Extract the (x, y) coordinate from the center of the cell holding the provided text.  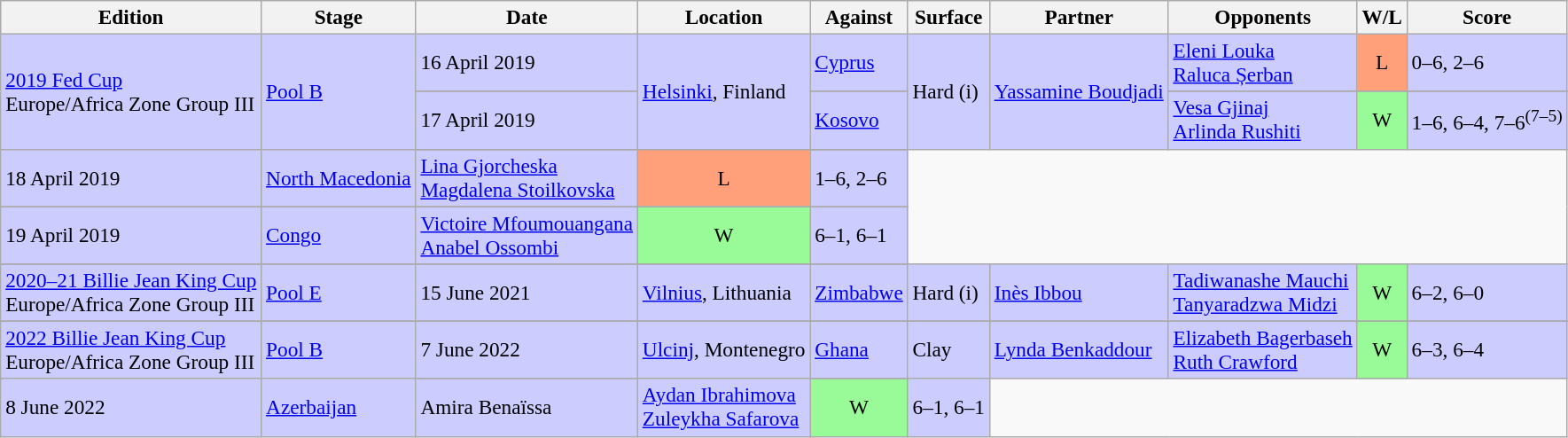
2020–21 Billie Jean King Cup Europe/Africa Zone Group III (131, 293)
Congo (339, 234)
Victoire Mfoumouangana Anabel Ossombi (527, 234)
Lynda Benkaddour (1079, 349)
6–3, 6–4 (1487, 349)
Score (1487, 17)
Eleni Louka Raluca Șerban (1262, 62)
Cyprus (859, 62)
Edition (131, 17)
Yassamine Boudjadi (1079, 91)
Ghana (859, 349)
Helsinki, Finland (723, 91)
North Macedonia (339, 177)
Date (527, 17)
Opponents (1262, 17)
19 April 2019 (131, 234)
Pool E (339, 293)
18 April 2019 (131, 177)
Vesa Gjinaj Arlinda Rushiti (1262, 121)
Inès Ibbou (1079, 293)
1–6, 6–4, 7–6(7–5) (1487, 121)
Azerbaijan (339, 408)
16 April 2019 (527, 62)
Location (723, 17)
1–6, 2–6 (859, 177)
0–6, 2–6 (1487, 62)
17 April 2019 (527, 121)
Partner (1079, 17)
Against (859, 17)
Tadiwanashe Mauchi Tanyaradzwa Midzi (1262, 293)
Stage (339, 17)
Kosovo (859, 121)
Amira Benaïssa (527, 408)
2022 Billie Jean King Cup Europe/Africa Zone Group III (131, 349)
6–2, 6–0 (1487, 293)
W/L (1382, 17)
Vilnius, Lithuania (723, 293)
Elizabeth Bagerbaseh Ruth Crawford (1262, 349)
15 June 2021 (527, 293)
7 June 2022 (527, 349)
Surface (948, 17)
8 June 2022 (131, 408)
Zimbabwe (859, 293)
Ulcinj, Montenegro (723, 349)
Clay (948, 349)
2019 Fed Cup Europe/Africa Zone Group III (131, 91)
Aydan Ibrahimova Zuleykha Safarova (723, 408)
Lina Gjorcheska Magdalena Stoilkovska (527, 177)
